Scan for the cell matching the given text and deliver its [x, y] coordinate at center. 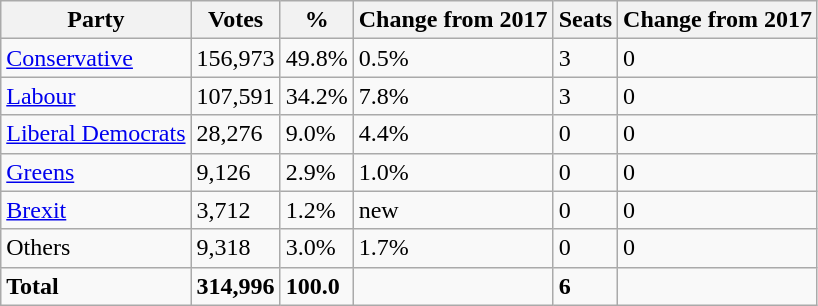
3,712 [236, 210]
9,318 [236, 248]
Seats [585, 20]
Greens [96, 172]
34.2% [316, 96]
Brexit [96, 210]
% [316, 20]
28,276 [236, 134]
7.8% [453, 96]
Total [96, 286]
Conservative [96, 58]
100.0 [316, 286]
0.5% [453, 58]
9.0% [316, 134]
Party [96, 20]
4.4% [453, 134]
156,973 [236, 58]
2.9% [316, 172]
new [453, 210]
49.8% [316, 58]
Labour [96, 96]
9,126 [236, 172]
6 [585, 286]
1.0% [453, 172]
107,591 [236, 96]
314,996 [236, 286]
1.2% [316, 210]
Votes [236, 20]
3.0% [316, 248]
Others [96, 248]
Liberal Democrats [96, 134]
1.7% [453, 248]
